Find where the given text appears and provide that cell's center as [X, Y] coordinate. 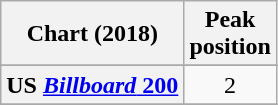
Chart (2018) [92, 34]
2 [230, 85]
Peakposition [230, 34]
US Billboard 200 [92, 85]
